Provide the (X, Y) coordinate of the cell's center where the given text is located.  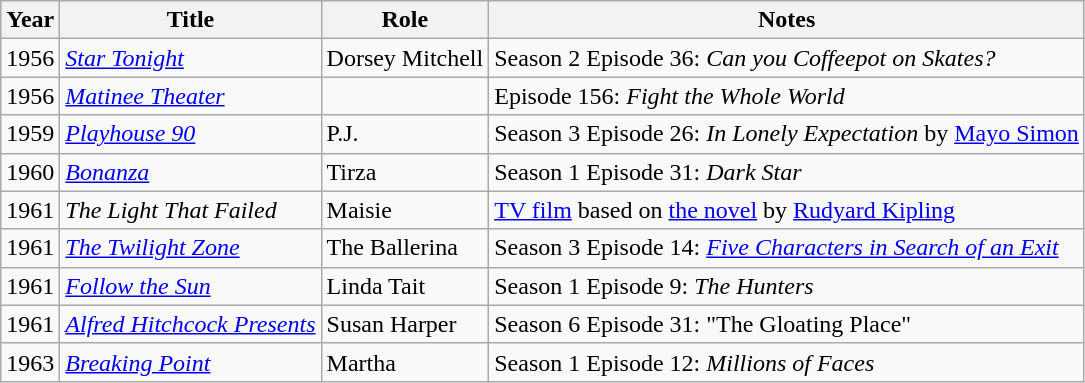
Bonanza (190, 172)
Susan Harper (405, 324)
Linda Tait (405, 286)
Season 1 Episode 9: The Hunters (787, 286)
Playhouse 90 (190, 134)
Episode 156: Fight the Whole World (787, 96)
1959 (30, 134)
Dorsey Mitchell (405, 58)
Maisie (405, 210)
Season 2 Episode 36: Can you Coffeepot on Skates? (787, 58)
The Light That Failed (190, 210)
1963 (30, 362)
Season 3 Episode 26: In Lonely Expectation by Mayo Simon (787, 134)
1960 (30, 172)
Tirza (405, 172)
P.J. (405, 134)
Star Tonight (190, 58)
The Twilight Zone (190, 248)
Matinee Theater (190, 96)
Alfred Hitchcock Presents (190, 324)
The Ballerina (405, 248)
Season 1 Episode 31: Dark Star (787, 172)
Breaking Point (190, 362)
Title (190, 20)
Season 6 Episode 31: "The Gloating Place" (787, 324)
Role (405, 20)
TV film based on the novel by Rudyard Kipling (787, 210)
Follow the Sun (190, 286)
Year (30, 20)
Season 1 Episode 12: Millions of Faces (787, 362)
Season 3 Episode 14: Five Characters in Search of an Exit (787, 248)
Notes (787, 20)
Martha (405, 362)
